Return the (X, Y) coordinate for the center point of the cell that contains the specified text.  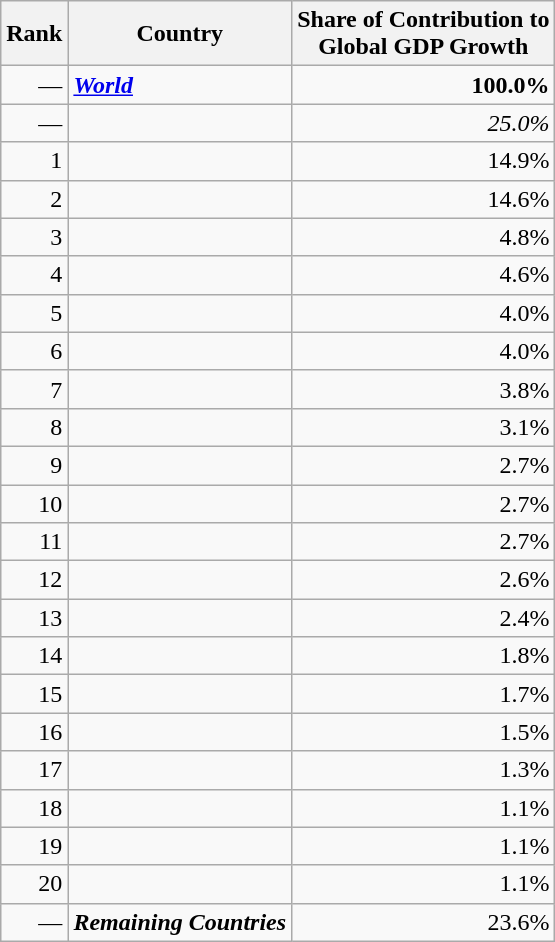
2 (34, 199)
23.6% (424, 922)
2.4% (424, 618)
4.6% (424, 275)
14 (34, 656)
16 (34, 732)
13 (34, 618)
3.1% (424, 427)
18 (34, 808)
1.3% (424, 770)
Rank (34, 34)
Remaining Countries (180, 922)
1.8% (424, 656)
1.7% (424, 694)
1 (34, 161)
3 (34, 237)
World (180, 85)
4 (34, 275)
9 (34, 465)
100.0% (424, 85)
8 (34, 427)
4.8% (424, 237)
5 (34, 313)
11 (34, 542)
3.8% (424, 389)
7 (34, 389)
12 (34, 580)
Share of Contribution toGlobal GDP Growth (424, 34)
6 (34, 351)
14.6% (424, 199)
10 (34, 503)
20 (34, 884)
14.9% (424, 161)
25.0% (424, 123)
15 (34, 694)
1.5% (424, 732)
2.6% (424, 580)
Country (180, 34)
19 (34, 846)
17 (34, 770)
